Output the (X, Y) coordinate of the center of the cell containing the given text.  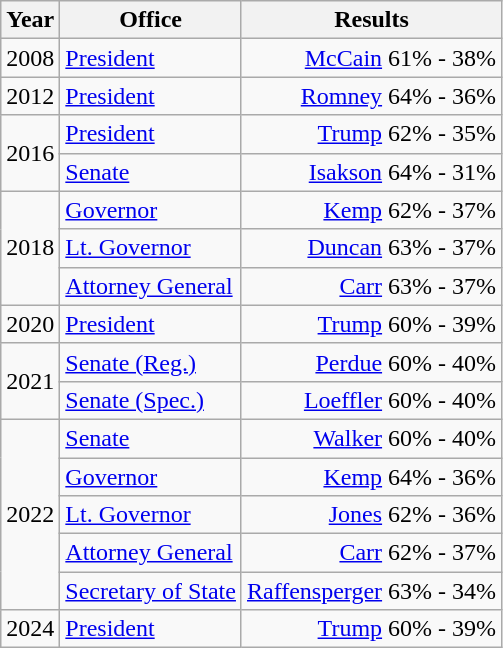
2016 (30, 153)
2020 (30, 324)
Jones 62% - 36% (371, 515)
Senate (Reg.) (151, 362)
Kemp 62% - 37% (371, 210)
Trump 62% - 35% (371, 134)
Carr 62% - 37% (371, 553)
Kemp 64% - 36% (371, 477)
2021 (30, 381)
Results (371, 20)
Raffensperger 63% - 34% (371, 591)
McCain 61% - 38% (371, 58)
2024 (30, 629)
Loeffler 60% - 40% (371, 400)
2018 (30, 248)
Isakson 64% - 31% (371, 172)
Secretary of State (151, 591)
Senate (Spec.) (151, 400)
2022 (30, 514)
Walker 60% - 40% (371, 438)
2012 (30, 96)
Carr 63% - 37% (371, 286)
Perdue 60% - 40% (371, 362)
Duncan 63% - 37% (371, 248)
2008 (30, 58)
Year (30, 20)
Office (151, 20)
Romney 64% - 36% (371, 96)
